Return the [x, y] coordinate for the center point of the cell that contains the specified text.  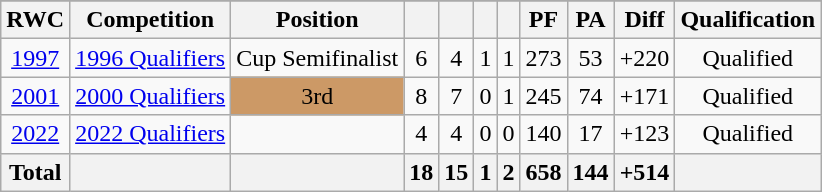
Diff [644, 20]
+123 [644, 134]
Cup Semifinalist [318, 58]
2001 [36, 96]
+514 [644, 172]
18 [422, 172]
245 [544, 96]
6 [422, 58]
Qualification [748, 20]
53 [590, 58]
Position [318, 20]
RWC [36, 20]
658 [544, 172]
74 [590, 96]
144 [590, 172]
PF [544, 20]
17 [590, 134]
+220 [644, 58]
2022 Qualifiers [150, 134]
15 [456, 172]
3rd [318, 96]
Competition [150, 20]
2 [508, 172]
7 [456, 96]
Total [36, 172]
PA [590, 20]
8 [422, 96]
2000 Qualifiers [150, 96]
1996 Qualifiers [150, 58]
273 [544, 58]
140 [544, 134]
1997 [36, 58]
+171 [644, 96]
2022 [36, 134]
